Locate the cell with the specified text and output its [X, Y] center coordinate. 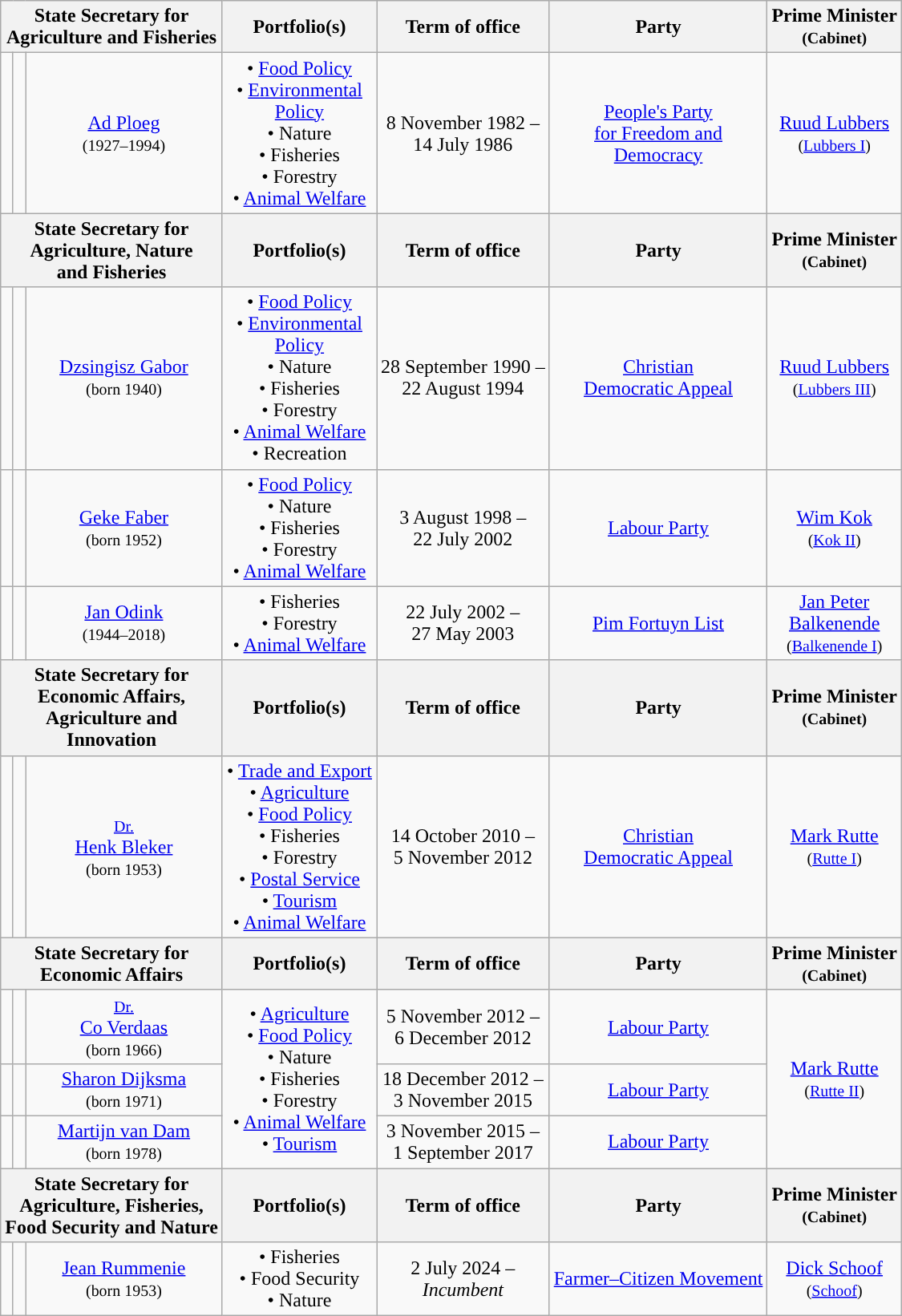
Pim Fortuyn List [658, 623]
Sharon Dijksma (born 1971) [124, 1089]
Ruud Lubbers (Lubbers I) [835, 133]
Dr. Co Verdaas (born 1966) [124, 1026]
State Secretary for Economic Affairs [112, 964]
8 November 1982 – 14 July 1986 [463, 133]
Jean Rummenie (born 1953) [124, 1279]
State Secretary for Economic Affairs, Agriculture and Innovation [112, 707]
18 December 2012 – 3 November 2015 [463, 1089]
3 August 1998 – 22 July 2002 [463, 528]
5 November 2012 – 6 December 2012 [463, 1026]
Geke Faber (born 1952) [124, 528]
• Food Policy • Nature • Fisheries • Forestry • Animal Welfare [299, 528]
Wim Kok (Kok II) [835, 528]
Ruud Lubbers (Lubbers III) [835, 379]
Dick Schoof (Schoof) [835, 1279]
22 July 2002 – 27 May 2003 [463, 623]
Mark Rutte (Rutte II) [835, 1079]
• Fisheries • Forestry • Animal Welfare [299, 623]
• Agriculture • Food Policy • Nature • Fisheries • Forestry • Animal Welfare • Tourism [299, 1079]
14 October 2010 – 5 November 2012 [463, 847]
State Secretary for Agriculture and Fisheries [112, 27]
Farmer–Citizen Movement [658, 1279]
Mark Rutte (Rutte I) [835, 847]
• Trade and Export • Agriculture • Food Policy • Fisheries • Forestry • Postal Service • Tourism • Animal Welfare [299, 847]
• Fisheries • Food Security • Nature [299, 1279]
• Food Policy • Environmental Policy • Nature • Fisheries • Forestry • Animal Welfare • Recreation [299, 379]
Martijn van Dam (born 1978) [124, 1142]
Jan Odink (1944–2018) [124, 623]
2 July 2024 – Incumbent [463, 1279]
State Secretary for Agriculture, Nature and Fisheries [112, 250]
State Secretary for Agriculture, Fisheries, Food Security and Nature [112, 1205]
Ad Ploeg (1927–1994) [124, 133]
28 September 1990 – 22 August 1994 [463, 379]
Dr. Henk Bleker (born 1953) [124, 847]
Dzsingisz Gabor (born 1940) [124, 379]
3 November 2015 – 1 September 2017 [463, 1142]
Jan Peter Balkenende (Balkenende I) [835, 623]
People's Party for Freedom and Democracy [658, 133]
• Food Policy • Environmental Policy • Nature • Fisheries • Forestry • Animal Welfare [299, 133]
